Scan for the cell matching the given text and deliver its (x, y) coordinate at center. 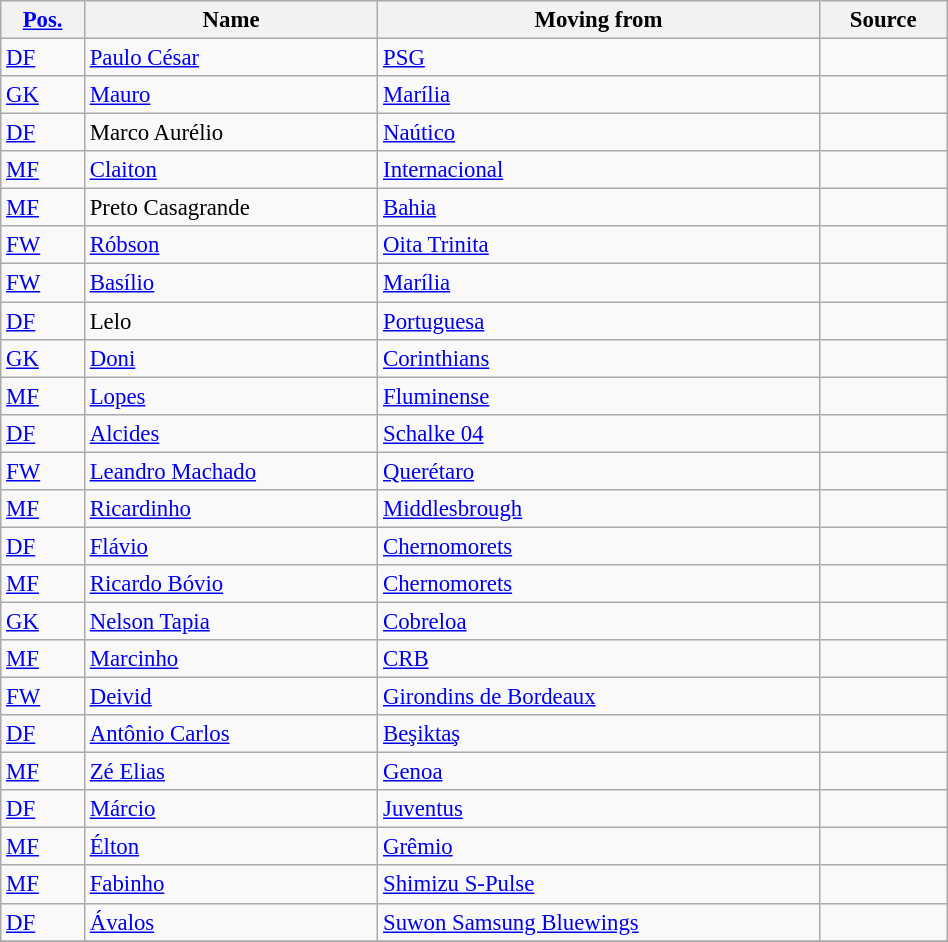
Nelson Tapia (230, 621)
Paulo César (230, 58)
Preto Casagrande (230, 208)
Basílio (230, 283)
Juventus (598, 809)
Shimizu S-Pulse (598, 885)
Mauro (230, 95)
Marco Aurélio (230, 133)
Querétaro (598, 471)
Lopes (230, 396)
Fabinho (230, 885)
Name (230, 20)
Ricardinho (230, 509)
Leandro Machado (230, 471)
Deivid (230, 697)
Bahia (598, 208)
Flávio (230, 546)
Naútico (598, 133)
Cobreloa (598, 621)
Source (883, 20)
Oita Trinita (598, 245)
Doni (230, 358)
Corinthians (598, 358)
Grêmio (598, 847)
PSG (598, 58)
Ricardo Bóvio (230, 584)
Beşiktaş (598, 734)
Internacional (598, 170)
Schalke 04 (598, 433)
Ávalos (230, 922)
Pos. (43, 20)
Marcinho (230, 659)
Suwon Samsung Bluewings (598, 922)
Moving from (598, 20)
Fluminense (598, 396)
Middlesbrough (598, 509)
Genoa (598, 772)
CRB (598, 659)
Róbson (230, 245)
Zé Elias (230, 772)
Portuguesa (598, 321)
Alcides (230, 433)
Claiton (230, 170)
Antônio Carlos (230, 734)
Girondins de Bordeaux (598, 697)
Élton (230, 847)
Lelo (230, 321)
Márcio (230, 809)
